Locate the cell with the specified text and output its (X, Y) center coordinate. 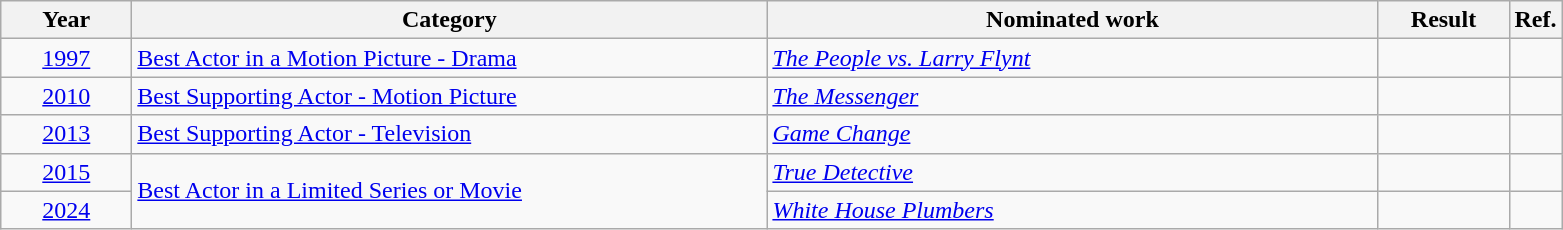
2010 (66, 96)
Ref. (1536, 20)
1997 (66, 58)
Nominated work (1072, 20)
Year (66, 20)
2013 (66, 134)
Best Actor in a Limited Series or Movie (450, 191)
Best Supporting Actor - Television (450, 134)
2015 (66, 172)
White House Plumbers (1072, 210)
True Detective (1072, 172)
The Messenger (1072, 96)
Game Change (1072, 134)
The People vs. Larry Flynt (1072, 58)
Best Actor in a Motion Picture - Drama (450, 58)
2024 (66, 210)
Result (1444, 20)
Best Supporting Actor - Motion Picture (450, 96)
Category (450, 20)
